Find where the given text appears and provide that cell's center as (X, Y) coordinate. 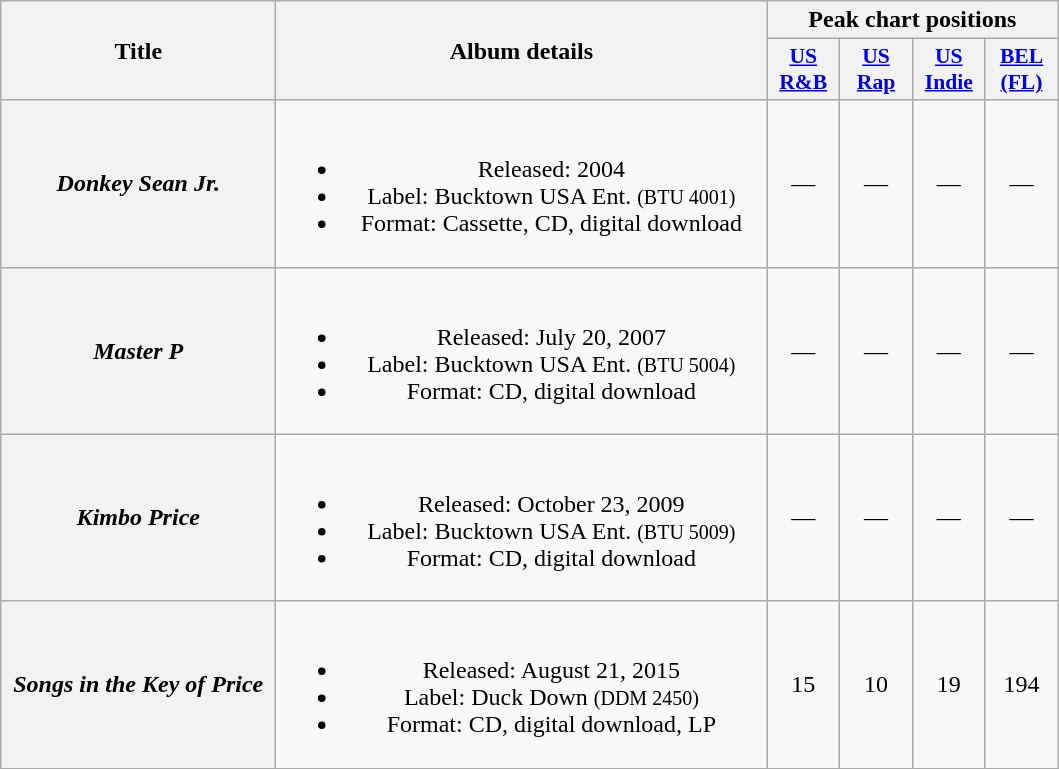
Songs in the Key of Price (138, 684)
US Rap (876, 70)
Released: July 20, 2007Label: Bucktown USA Ent. (BTU 5004)Format: CD, digital download (522, 350)
Kimbo Price (138, 518)
US R&B (804, 70)
Album details (522, 50)
Title (138, 50)
Donkey Sean Jr. (138, 184)
Master P (138, 350)
Released: October 23, 2009Label: Bucktown USA Ent. (BTU 5009)Format: CD, digital download (522, 518)
194 (1022, 684)
Released: August 21, 2015Label: Duck Down (DDM 2450)Format: CD, digital download, LP (522, 684)
BEL (FL) (1022, 70)
19 (948, 684)
Released: 2004Label: Bucktown USA Ent. (BTU 4001)Format: Cassette, CD, digital download (522, 184)
Peak chart positions (912, 20)
10 (876, 684)
15 (804, 684)
US Indie (948, 70)
